Return [X, Y] of the center of cell containing provided text 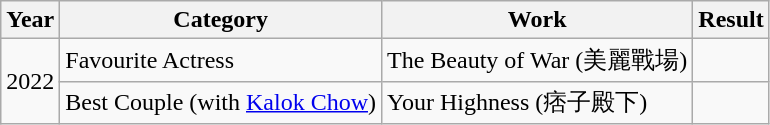
Best Couple (with Kalok Chow) [221, 102]
Favourite Actress [221, 60]
Result [731, 20]
Work [538, 20]
Category [221, 20]
Your Highness (痞子殿下) [538, 102]
Year [30, 20]
2022 [30, 82]
The Beauty of War (美麗戰場) [538, 60]
